Return [x, y] of the center of cell containing provided text 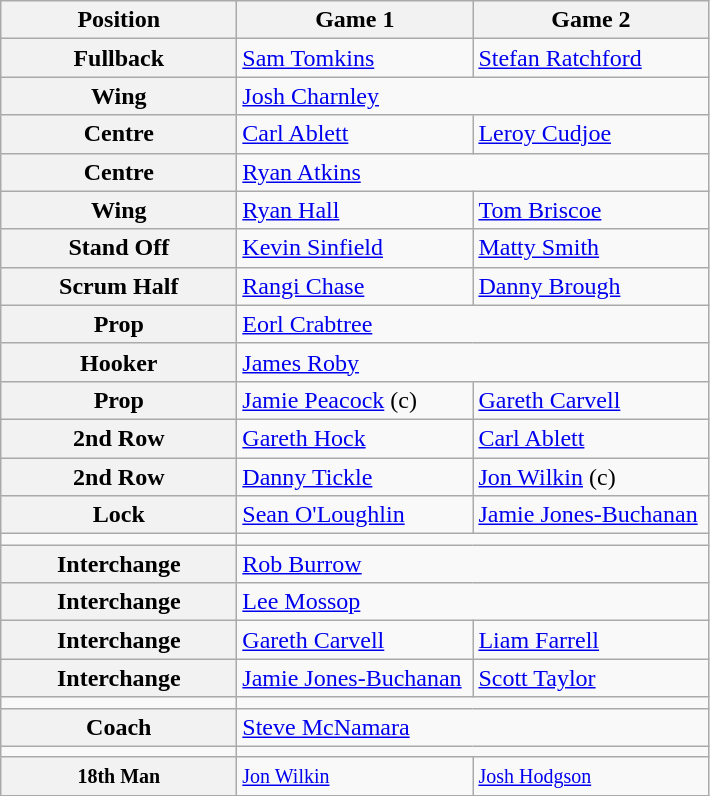
Lock [119, 515]
Sam Tomkins [355, 58]
18th Man [119, 776]
Kevin Sinfield [355, 248]
Jamie Peacock (c) [355, 400]
Lee Mossop [473, 602]
Matty Smith [591, 248]
Position [119, 20]
Gareth Hock [355, 438]
Scott Taylor [591, 678]
Stefan Ratchford [591, 58]
Eorl Crabtree [473, 324]
James Roby [473, 362]
Liam Farrell [591, 640]
Scrum Half [119, 286]
Josh Hodgson [591, 776]
Ryan Atkins [473, 172]
Hooker [119, 362]
Danny Tickle [355, 477]
Sean O'Loughlin [355, 515]
Jon Wilkin (c) [591, 477]
Coach [119, 727]
Ryan Hall [355, 210]
Fullback [119, 58]
Tom Briscoe [591, 210]
Rangi Chase [355, 286]
Danny Brough [591, 286]
Game 1 [355, 20]
Jon Wilkin [355, 776]
Josh Charnley [473, 96]
Steve McNamara [473, 727]
Game 2 [591, 20]
Rob Burrow [473, 564]
Leroy Cudjoe [591, 134]
Stand Off [119, 248]
